Pinpoint the cell where the given text exists, returning its (X, Y) midpoint coordinate. 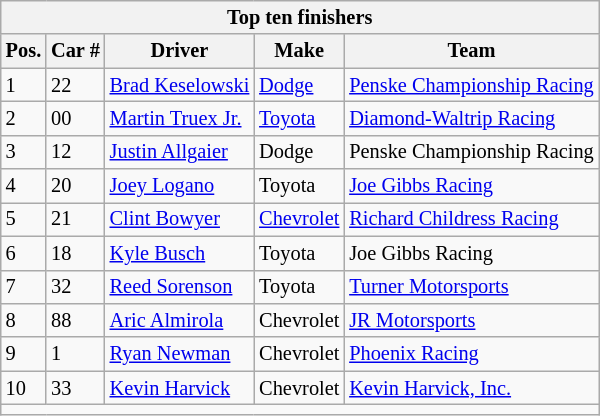
2 (24, 118)
6 (24, 253)
Kevin Harvick, Inc. (471, 388)
20 (76, 186)
Team (471, 51)
5 (24, 219)
Top ten finishers (300, 17)
Justin Allgaier (180, 152)
Aric Almirola (180, 320)
Martin Truex Jr. (180, 118)
Phoenix Racing (471, 354)
3 (24, 152)
Diamond-Waltrip Racing (471, 118)
9 (24, 354)
10 (24, 388)
JR Motorsports (471, 320)
Brad Keselowski (180, 85)
Driver (180, 51)
Turner Motorsports (471, 287)
18 (76, 253)
Pos. (24, 51)
12 (76, 152)
Clint Bowyer (180, 219)
7 (24, 287)
Ryan Newman (180, 354)
4 (24, 186)
33 (76, 388)
Reed Sorenson (180, 287)
8 (24, 320)
22 (76, 85)
Car # (76, 51)
Kevin Harvick (180, 388)
Kyle Busch (180, 253)
Joey Logano (180, 186)
Make (299, 51)
21 (76, 219)
00 (76, 118)
32 (76, 287)
88 (76, 320)
Richard Childress Racing (471, 219)
